Locate the cell with the specified text and output its [X, Y] center coordinate. 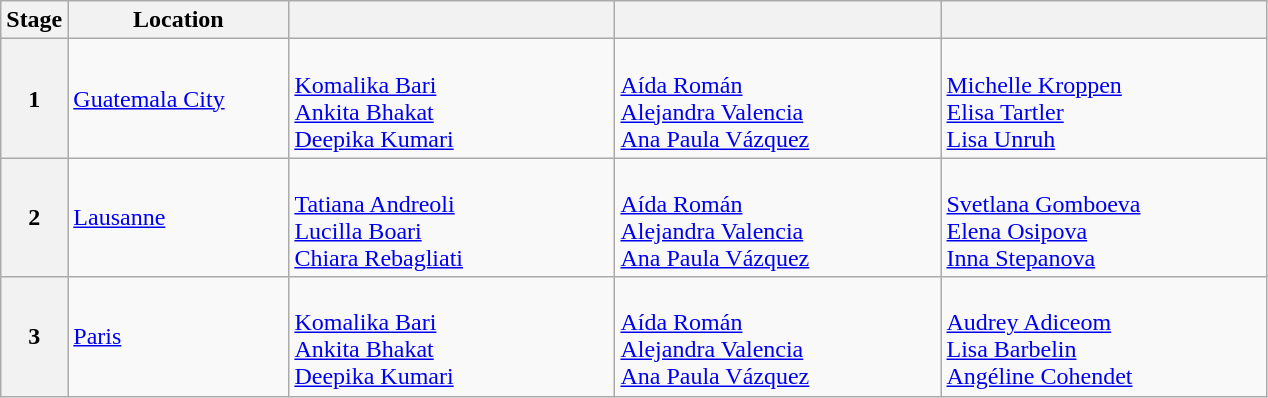
3 [34, 336]
Lausanne [178, 218]
Paris [178, 336]
1 [34, 98]
Michelle Kroppen Elisa Tartler Lisa Unruh [1104, 98]
Tatiana Andreoli Lucilla Boari Chiara Rebagliati [452, 218]
Stage [34, 20]
Audrey Adiceom Lisa Barbelin Angéline Cohendet [1104, 336]
Guatemala City [178, 98]
2 [34, 218]
Svetlana Gomboeva Elena Osipova Inna Stepanova [1104, 218]
Location [178, 20]
